Extract the [x, y] coordinate from the center of the cell holding the provided text.  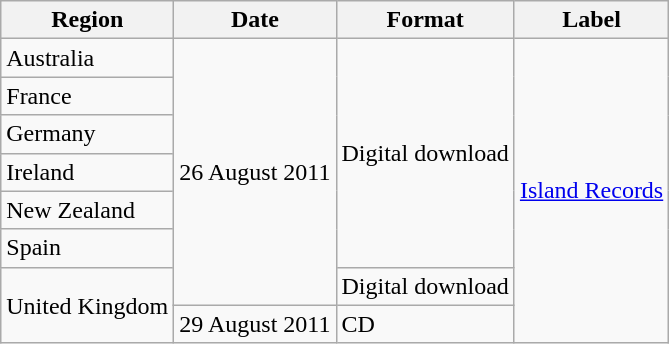
Island Records [591, 191]
France [88, 96]
New Zealand [88, 210]
United Kingdom [88, 305]
29 August 2011 [255, 324]
CD [425, 324]
Spain [88, 248]
Region [88, 20]
Label [591, 20]
Date [255, 20]
Ireland [88, 172]
Format [425, 20]
Australia [88, 58]
Germany [88, 134]
26 August 2011 [255, 172]
